Provide the [X, Y] coordinate of the cell's center where the given text is located.  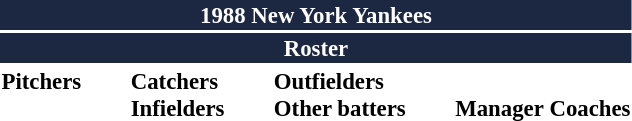
Roster [316, 48]
1988 New York Yankees [316, 15]
